Provide the (X, Y) coordinate of the cell's center where the given text is located.  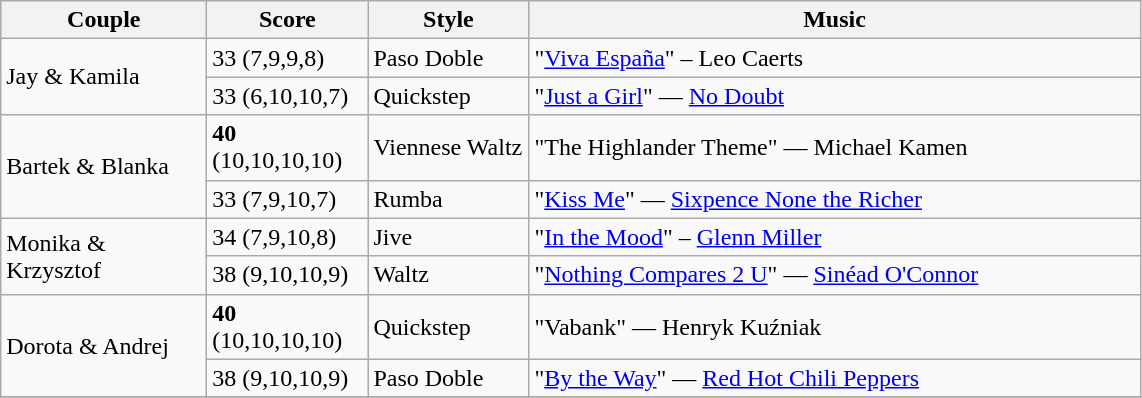
33 (6,10,10,7) (288, 96)
"Nothing Compares 2 U" — Sinéad O'Connor (834, 275)
"Just a Girl" — No Doubt (834, 96)
"Kiss Me" — Sixpence None the Richer (834, 199)
33 (7,9,9,8) (288, 58)
Couple (104, 20)
"The Highlander Theme" — Michael Kamen (834, 148)
Music (834, 20)
"Viva España" – Leo Caerts (834, 58)
"By the Way" — Red Hot Chili Peppers (834, 378)
Waltz (448, 275)
33 (7,9,10,7) (288, 199)
Viennese Waltz (448, 148)
34 (7,9,10,8) (288, 237)
Jive (448, 237)
Dorota & Andrej (104, 346)
Rumba (448, 199)
Score (288, 20)
"In the Mood" – Glenn Miller (834, 237)
Jay & Kamila (104, 77)
Monika & Krzysztof (104, 256)
"Vabank" — Henryk Kuźniak (834, 326)
Style (448, 20)
Bartek & Blanka (104, 166)
